Return the (x, y) coordinate for the center point of the cell that contains the specified text.  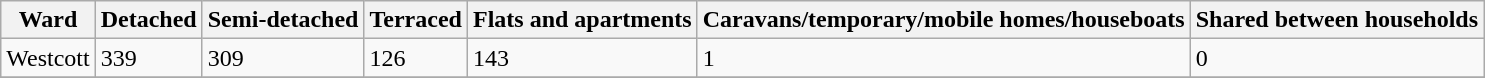
1 (944, 58)
0 (1336, 58)
Flats and apartments (582, 20)
126 (416, 58)
Shared between households (1336, 20)
Semi-detached (283, 20)
Detached (148, 20)
Terraced (416, 20)
Caravans/temporary/mobile homes/houseboats (944, 20)
309 (283, 58)
339 (148, 58)
Westcott (48, 58)
143 (582, 58)
Ward (48, 20)
